Provide the [X, Y] coordinate of the cell's center where the given text is located.  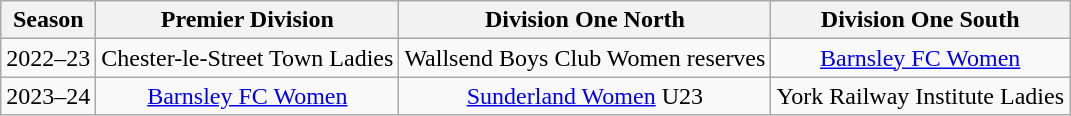
Division One North [585, 20]
2023–24 [48, 96]
2022–23 [48, 58]
Division One South [920, 20]
Wallsend Boys Club Women reserves [585, 58]
Sunderland Women U23 [585, 96]
Chester-le-Street Town Ladies [248, 58]
Premier Division [248, 20]
Season [48, 20]
York Railway Institute Ladies [920, 96]
